Provide the (X, Y) coordinate of the cell's center where the given text is located.  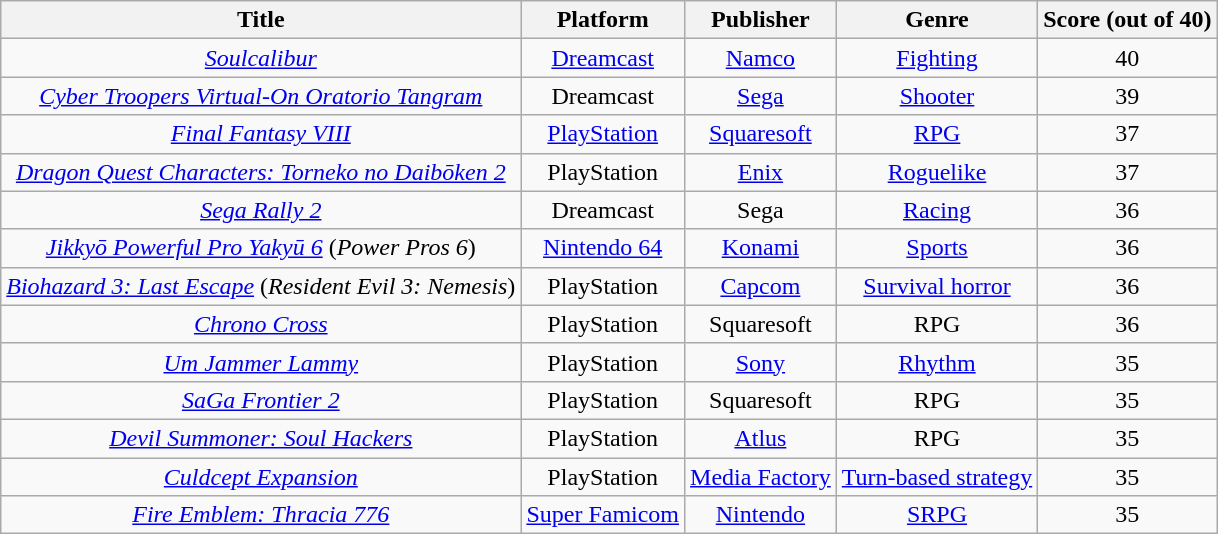
SaGa Frontier 2 (261, 400)
Title (261, 20)
Soulcalibur (261, 58)
Devil Summoner: Soul Hackers (261, 438)
Platform (603, 20)
Sega Rally 2 (261, 210)
Super Famicom (603, 515)
Final Fantasy VIII (261, 134)
Score (out of 40) (1128, 20)
40 (1128, 58)
Shooter (936, 96)
Jikkyō Powerful Pro Yakyū 6 (Power Pros 6) (261, 248)
Um Jammer Lammy (261, 362)
Konami (761, 248)
Atlus (761, 438)
Racing (936, 210)
39 (1128, 96)
Fighting (936, 58)
Sports (936, 248)
Nintendo (761, 515)
Publisher (761, 20)
Roguelike (936, 172)
Genre (936, 20)
Media Factory (761, 477)
Survival horror (936, 286)
Sony (761, 362)
Rhythm (936, 362)
Biohazard 3: Last Escape (Resident Evil 3: Nemesis) (261, 286)
Turn-based strategy (936, 477)
Capcom (761, 286)
Nintendo 64 (603, 248)
Enix (761, 172)
Cyber Troopers Virtual-On Oratorio Tangram (261, 96)
SRPG (936, 515)
Chrono Cross (261, 324)
Namco (761, 58)
Dragon Quest Characters: Torneko no Daibōken 2 (261, 172)
Culdcept Expansion (261, 477)
Fire Emblem: Thracia 776 (261, 515)
